Return the [X, Y] coordinate for the center point of the cell that contains the specified text.  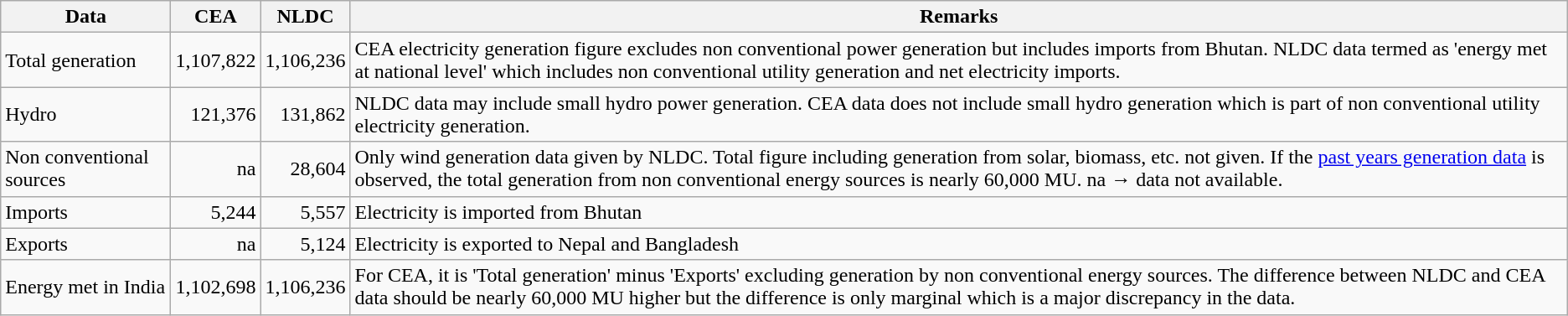
Electricity is imported from Bhutan [958, 212]
Exports [85, 244]
Total generation [85, 60]
Remarks [958, 17]
5,244 [216, 212]
Hydro [85, 114]
131,862 [305, 114]
121,376 [216, 114]
1,107,822 [216, 60]
5,124 [305, 244]
Data [85, 17]
Non conventional sources [85, 169]
NLDC [305, 17]
Electricity is exported to Nepal and Bangladesh [958, 244]
28,604 [305, 169]
CEA [216, 17]
5,557 [305, 212]
Imports [85, 212]
1,102,698 [216, 287]
Energy met in India [85, 287]
